Pinpoint the cell where the given text exists, returning its (X, Y) midpoint coordinate. 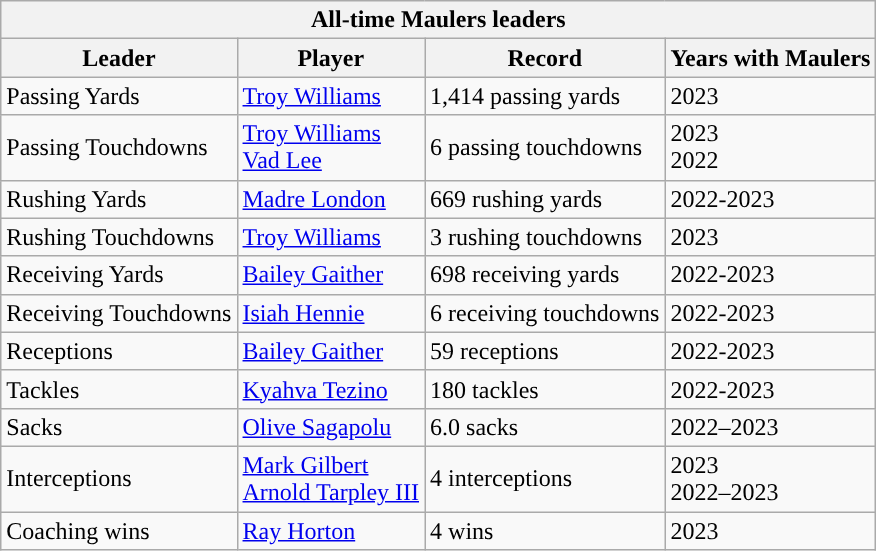
3 rushing touchdowns (545, 237)
Passing Yards (119, 96)
Kyahva Tezino (331, 389)
Coaching wins (119, 531)
669 rushing yards (545, 199)
Sacks (119, 427)
Player (331, 58)
6.0 sacks (545, 427)
6 receiving touchdowns (545, 313)
Rushing Yards (119, 199)
698 receiving yards (545, 275)
Ray Horton (331, 531)
Rushing Touchdowns (119, 237)
Isiah Hennie (331, 313)
Record (545, 58)
Olive Sagapolu (331, 427)
20232022 (770, 148)
Receiving Touchdowns (119, 313)
20232022–2023 (770, 478)
4 wins (545, 531)
Tackles (119, 389)
180 tackles (545, 389)
All-time Maulers leaders (438, 20)
Madre London (331, 199)
Receptions (119, 351)
2022–2023 (770, 427)
1,414 passing yards (545, 96)
6 passing touchdowns (545, 148)
Mark GilbertArnold Tarpley III (331, 478)
Troy WilliamsVad Lee (331, 148)
Passing Touchdowns (119, 148)
59 receptions (545, 351)
Leader (119, 58)
4 interceptions (545, 478)
Years with Maulers (770, 58)
Interceptions (119, 478)
Receiving Yards (119, 275)
